Scan for the cell matching the given text and deliver its (x, y) coordinate at center. 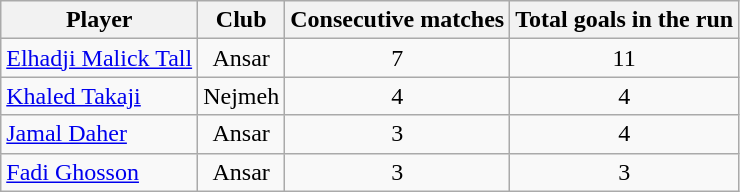
Total goals in the run (624, 20)
11 (624, 58)
7 (398, 58)
Nejmeh (242, 96)
Khaled Takaji (100, 96)
Consecutive matches (398, 20)
Club (242, 20)
Elhadji Malick Tall (100, 58)
Player (100, 20)
Jamal Daher (100, 134)
Fadi Ghosson (100, 172)
